Identify which cell holds the provided text, then report its [X, Y] central coordinate. 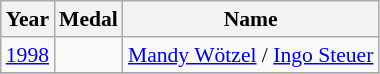
Medal [88, 19]
Mandy Wötzel / Ingo Steuer [251, 55]
Name [251, 19]
1998 [28, 55]
Year [28, 19]
